Pinpoint the cell where the given text exists, returning its [X, Y] midpoint coordinate. 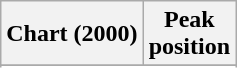
Peakposition [189, 34]
Chart (2000) [72, 34]
